Capture the cell that displays the provided text and extract its [x, y] central coordinate. 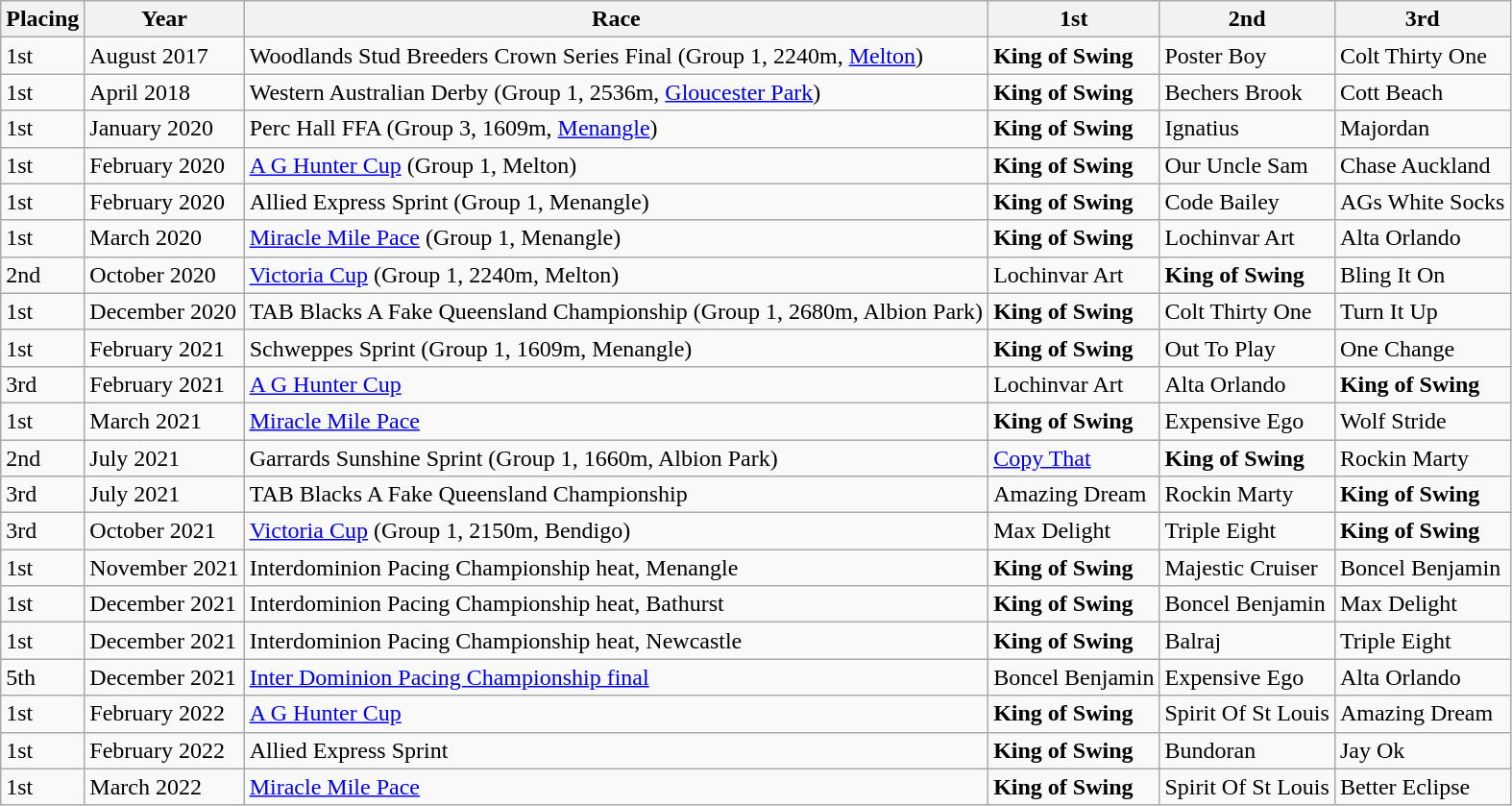
AGs White Socks [1422, 202]
October 2020 [164, 275]
Majestic Cruiser [1247, 568]
Better Eclipse [1422, 787]
A G Hunter Cup (Group 1, Melton) [616, 165]
August 2017 [164, 56]
TAB Blacks A Fake Queensland Championship [616, 495]
Bundoran [1247, 750]
Bechers Brook [1247, 92]
Turn It Up [1422, 311]
One Change [1422, 348]
December 2020 [164, 311]
Victoria Cup (Group 1, 2240m, Melton) [616, 275]
Race [616, 19]
Placing [42, 19]
Bling It On [1422, 275]
March 2020 [164, 238]
Woodlands Stud Breeders Crown Series Final (Group 1, 2240m, Melton) [616, 56]
Chase Auckland [1422, 165]
Schweppes Sprint (Group 1, 1609m, Menangle) [616, 348]
Western Australian Derby (Group 1, 2536m, Gloucester Park) [616, 92]
October 2021 [164, 531]
TAB Blacks A Fake Queensland Championship (Group 1, 2680m, Albion Park) [616, 311]
Garrards Sunshine Sprint (Group 1, 1660m, Albion Park) [616, 458]
Inter Dominion Pacing Championship final [616, 677]
Year [164, 19]
5th [42, 677]
Interdominion Pacing Championship heat, Menangle [616, 568]
Wolf Stride [1422, 421]
Miracle Mile Pace (Group 1, Menangle) [616, 238]
Copy That [1074, 458]
Allied Express Sprint [616, 750]
March 2022 [164, 787]
Poster Boy [1247, 56]
Jay Ok [1422, 750]
Interdominion Pacing Championship heat, Newcastle [616, 641]
Interdominion Pacing Championship heat, Bathurst [616, 604]
March 2021 [164, 421]
Ignatius [1247, 129]
Code Bailey [1247, 202]
January 2020 [164, 129]
Victoria Cup (Group 1, 2150m, Bendigo) [616, 531]
Perc Hall FFA (Group 3, 1609m, Menangle) [616, 129]
Cott Beach [1422, 92]
April 2018 [164, 92]
Balraj [1247, 641]
Our Uncle Sam [1247, 165]
Allied Express Sprint (Group 1, Menangle) [616, 202]
Majordan [1422, 129]
November 2021 [164, 568]
Out To Play [1247, 348]
